Search for the cell housing the specified text and yield its (x, y) center coordinate. 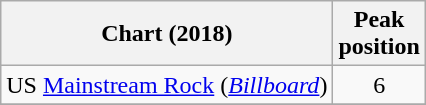
6 (379, 85)
Chart (2018) (167, 34)
Peakposition (379, 34)
US Mainstream Rock (Billboard) (167, 85)
